From the cell containing the given text, extract its center point as (x, y) coordinate. 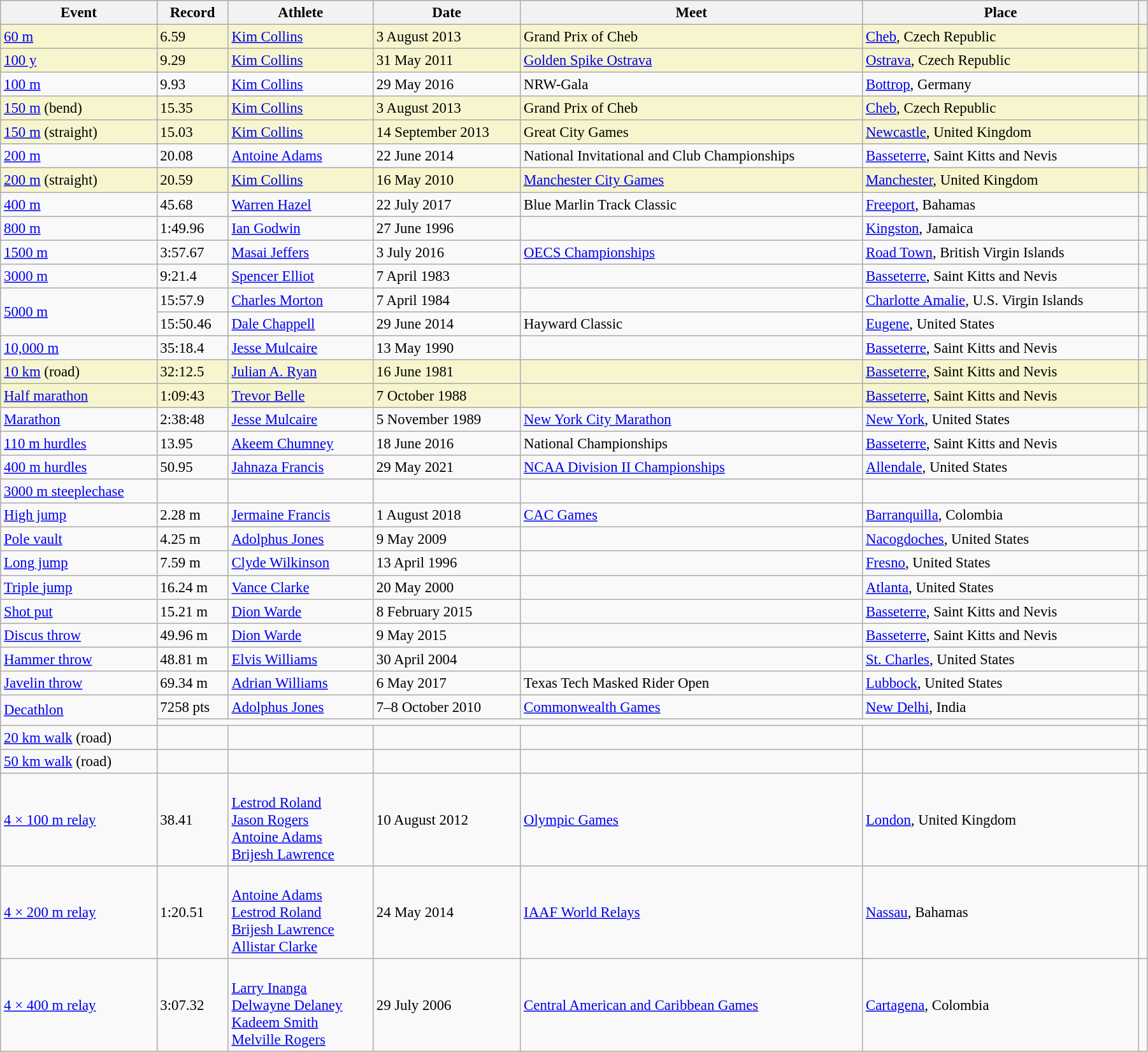
35:18.4 (192, 348)
110 m hurdles (79, 444)
5 November 1989 (446, 420)
15:50.46 (192, 324)
IAAF World Relays (692, 913)
Date (446, 13)
38.41 (192, 820)
Elvis Williams (301, 659)
Masai Jeffers (301, 252)
Charlotte Amalie, U.S. Virgin Islands (1001, 300)
High jump (79, 515)
9:21.4 (192, 276)
9 May 2009 (446, 539)
69.34 m (192, 683)
5000 m (79, 312)
Lubbock, United States (1001, 683)
1500 m (79, 252)
Eugene, United States (1001, 324)
16 May 2010 (446, 180)
Javelin throw (79, 683)
10 km (road) (79, 372)
3000 m (79, 276)
Pole vault (79, 539)
4 × 200 m relay (79, 913)
1:09:43 (192, 395)
Lestrod RolandJason RogersAntoine AdamsBrijesh Lawrence (301, 820)
150 m (bend) (79, 108)
New York City Marathon (692, 420)
15.21 m (192, 611)
10 August 2012 (446, 820)
Cartagena, Colombia (1001, 1006)
Nacogdoches, United States (1001, 539)
Freeport, Bahamas (1001, 204)
32:12.5 (192, 372)
16 June 1981 (446, 372)
Fresno, United States (1001, 564)
Athlete (301, 13)
Antoine AdamsLestrod RolandBrijesh LawrenceAllistar Clarke (301, 913)
1:49.96 (192, 228)
Shot put (79, 611)
Event (79, 13)
13 April 1996 (446, 564)
OECS Championships (692, 252)
6.59 (192, 37)
24 May 2014 (446, 913)
22 July 2017 (446, 204)
Road Town, British Virgin Islands (1001, 252)
Jahnaza Francis (301, 467)
Charles Morton (301, 300)
13.95 (192, 444)
Great City Games (692, 132)
7258 pts (192, 707)
7 October 1988 (446, 395)
Record (192, 13)
15:57.9 (192, 300)
Hammer throw (79, 659)
48.81 m (192, 659)
Olympic Games (692, 820)
800 m (79, 228)
Place (1001, 13)
Vance Clarke (301, 587)
Allendale, United States (1001, 467)
London, United Kingdom (1001, 820)
4 × 100 m relay (79, 820)
Kingston, Jamaica (1001, 228)
20.08 (192, 156)
22 June 2014 (446, 156)
Commonwealth Games (692, 707)
4.25 m (192, 539)
29 July 2006 (446, 1006)
Barranquilla, Colombia (1001, 515)
8 February 2015 (446, 611)
Newcastle, United Kingdom (1001, 132)
100 m (79, 85)
Jermaine Francis (301, 515)
49.96 m (192, 635)
Ian Godwin (301, 228)
Ostrava, Czech Republic (1001, 60)
6 May 2017 (446, 683)
2.28 m (192, 515)
National Championships (692, 444)
Atlanta, United States (1001, 587)
31 May 2011 (446, 60)
Triple jump (79, 587)
29 June 2014 (446, 324)
Discus throw (79, 635)
Adrian Williams (301, 683)
16.24 m (192, 587)
Clyde Wilkinson (301, 564)
30 April 2004 (446, 659)
1:20.51 (192, 913)
Manchester, United Kingdom (1001, 180)
1 August 2018 (446, 515)
13 May 1990 (446, 348)
3:57.67 (192, 252)
45.68 (192, 204)
Manchester City Games (692, 180)
Hayward Classic (692, 324)
29 May 2016 (446, 85)
20 km walk (road) (79, 737)
20.59 (192, 180)
400 m (79, 204)
9.29 (192, 60)
50 km walk (road) (79, 762)
New Delhi, India (1001, 707)
7 April 1984 (446, 300)
Akeem Chumney (301, 444)
9 May 2015 (446, 635)
15.35 (192, 108)
New York, United States (1001, 420)
Long jump (79, 564)
Central American and Caribbean Games (692, 1006)
Meet (692, 13)
Larry InangaDelwayne DelaneyKadeem SmithMelville Rogers (301, 1006)
3000 m steeplechase (79, 492)
St. Charles, United States (1001, 659)
National Invitational and Club Championships (692, 156)
Half marathon (79, 395)
Marathon (79, 420)
15.03 (192, 132)
29 May 2021 (446, 467)
3:07.32 (192, 1006)
Golden Spike Ostrava (692, 60)
7.59 m (192, 564)
200 m (straight) (79, 180)
Julian A. Ryan (301, 372)
50.95 (192, 467)
20 May 2000 (446, 587)
14 September 2013 (446, 132)
4 × 400 m relay (79, 1006)
Spencer Elliot (301, 276)
Nassau, Bahamas (1001, 913)
100 y (79, 60)
3 July 2016 (446, 252)
7 April 1983 (446, 276)
Antoine Adams (301, 156)
400 m hurdles (79, 467)
18 June 2016 (446, 444)
Blue Marlin Track Classic (692, 204)
Warren Hazel (301, 204)
27 June 1996 (446, 228)
60 m (79, 37)
7–8 October 2010 (446, 707)
9.93 (192, 85)
CAC Games (692, 515)
10,000 m (79, 348)
Bottrop, Germany (1001, 85)
Texas Tech Masked Rider Open (692, 683)
150 m (straight) (79, 132)
Trevor Belle (301, 395)
Dale Chappell (301, 324)
200 m (79, 156)
2:38:48 (192, 420)
NCAA Division II Championships (692, 467)
Decathlon (79, 710)
NRW-Gala (692, 85)
